Find where the given text appears and provide that cell's center as [x, y] coordinate. 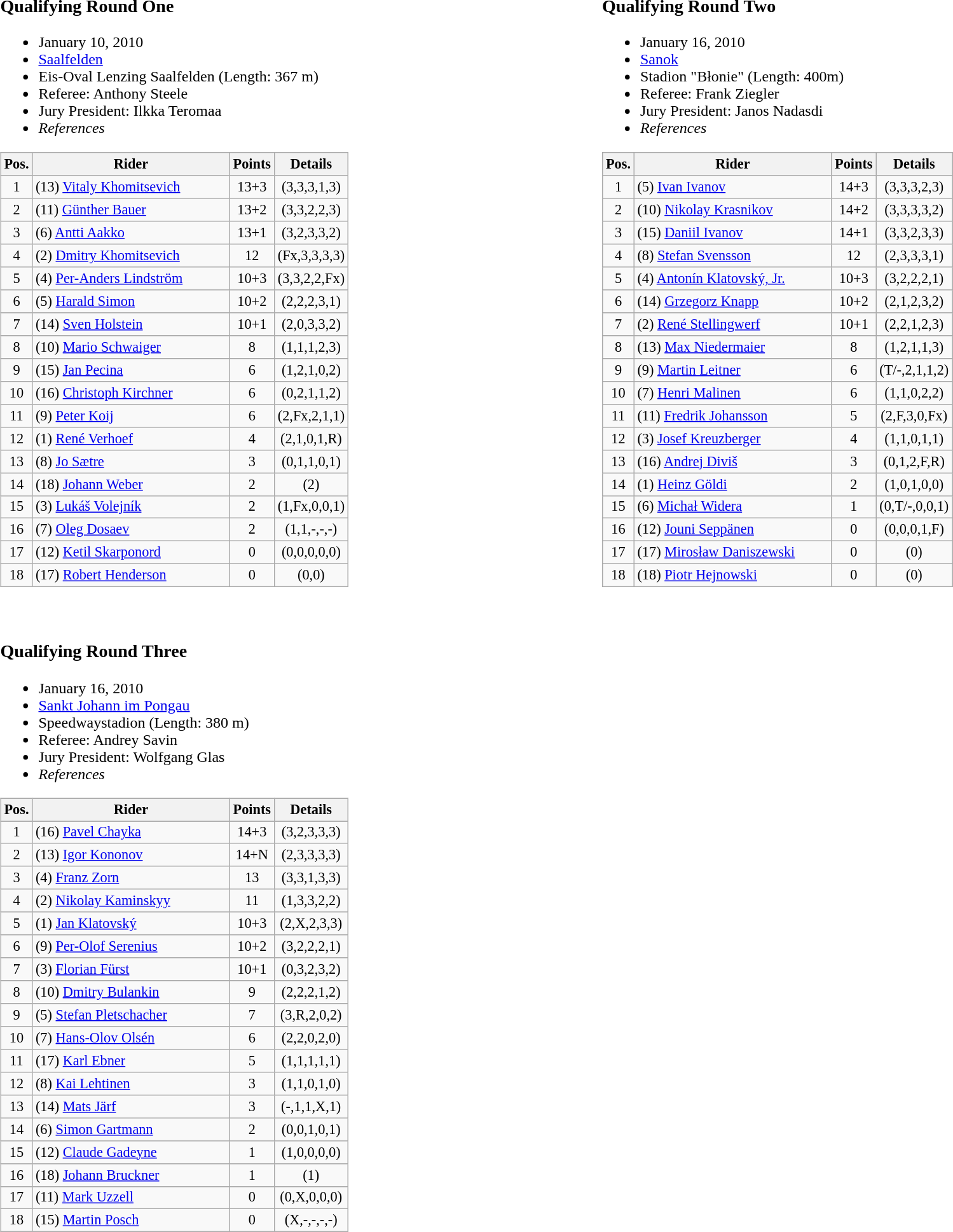
(0,0,1,0,1) [312, 1129]
(9) Martin Leitner [732, 370]
(13) Max Niedermaier [732, 347]
(15) Martin Posch [131, 1221]
(2,2,1,2,3) [914, 324]
13+3 [252, 187]
(1) René Verhoef [131, 438]
(1,0,1,0,0) [914, 484]
(3,3,2,3,3) [914, 233]
(1,1,0,2,2) [914, 392]
(14) Mats Järf [131, 1106]
(2,0,3,3,2) [312, 324]
(3) Josef Kreuzberger [732, 438]
(2) Nikolay Kaminskyy [131, 901]
13+2 [252, 210]
(3,2,3,3,2) [312, 233]
(2,2,2,1,2) [312, 992]
(10) Mario Schwaiger [131, 347]
(6) Antti Aakko [131, 233]
(14) Grzegorz Knapp [732, 301]
(0,T/-,0,0,1) [914, 507]
(2,1,0,1,R) [312, 438]
(1) Heinz Göldi [732, 484]
(-,1,1,X,1) [312, 1106]
(1,2,1,1,3) [914, 347]
(7) Hans-Olov Olsén [131, 1038]
(5) Ivan Ivanov [732, 187]
(9) Per-Olof Serenius [131, 946]
(9) Peter Koij [131, 415]
(3,3,2,2,3) [312, 210]
(15) Jan Pecina [131, 370]
(5) Harald Simon [131, 301]
14+1 [854, 233]
(16) Andrej Diviš [732, 461]
(0,0,0,1,F) [914, 530]
(0,X,0,0,0) [312, 1198]
(16) Christoph Kirchner [131, 392]
(16) Pavel Chayka [131, 832]
(4) Per-Anders Lindström [131, 279]
(1,3,3,2,2) [312, 901]
(2) Dmitry Khomitsevich [131, 256]
(2,X,2,3,3) [312, 924]
(12) Jouni Seppänen [732, 530]
(3,3,1,3,3) [312, 878]
13+1 [252, 233]
(1,0,0,0,0) [312, 1152]
(4) Franz Zorn [131, 878]
(2,1,2,3,2) [914, 301]
(2,3,3,3,1) [914, 256]
(12) Ketil Skarponord [131, 553]
(2,2,2,3,1) [312, 301]
(Fx,3,3,3,3) [312, 256]
(1,1,0,1,1) [914, 438]
(2) [312, 484]
(11) Fredrik Johansson [732, 415]
(7) Henri Malinen [732, 392]
(X,-,-,-,-) [312, 1221]
(3) Lukáš Volejník [131, 507]
(1,2,1,0,2) [312, 370]
(6) Simon Gartmann [131, 1129]
(3,R,2,0,2) [312, 1015]
(3) Florian Fürst [131, 969]
(4) Antonín Klatovský, Jr. [732, 279]
(5) Stefan Pletschacher [131, 1015]
(11) Günther Bauer [131, 210]
(14) Sven Holstein [131, 324]
14+N [252, 855]
(13) Vitaly Khomitsevich [131, 187]
(1,Fx,0,0,1) [312, 507]
(0,1,1,0,1) [312, 461]
(11) Mark Uzzell [131, 1198]
(6) Michał Widera [732, 507]
(2) René Stellingwerf [732, 324]
14+2 [854, 210]
(15) Daniil Ivanov [732, 233]
(13) Igor Kononov [131, 855]
(1,1,1,2,3) [312, 347]
(3,3,3,1,3) [312, 187]
(1) Jan Klatovský [131, 924]
(8) Jo Sætre [131, 461]
(3,3,3,3,2) [914, 210]
(0,3,2,3,2) [312, 969]
(0,0,0,0,0) [312, 553]
(3,3,3,2,3) [914, 187]
(10) Dmitry Bulankin [131, 992]
(0,0) [312, 576]
(T/-,2,1,1,2) [914, 370]
(10) Nikolay Krasnikov [732, 210]
(18) Johann Weber [131, 484]
(2,F,3,0,Fx) [914, 415]
(8) Stefan Svensson [732, 256]
(1,1,1,1,1) [312, 1061]
(18) Piotr Hejnowski [732, 576]
(8) Kai Lehtinen [131, 1083]
(0,1,2,F,R) [914, 461]
(1,1,-,-,-) [312, 530]
(17) Mirosław Daniszewski [732, 553]
(1,1,0,1,0) [312, 1083]
(0,2,1,1,2) [312, 392]
(1) [312, 1175]
(2,2,0,2,0) [312, 1038]
(12) Claude Gadeyne [131, 1152]
(3,2,3,3,3) [312, 832]
(17) Robert Henderson [131, 576]
(3,3,2,2,Fx) [312, 279]
(17) Karl Ebner [131, 1061]
(2,Fx,2,1,1) [312, 415]
(18) Johann Bruckner [131, 1175]
(2,3,3,3,3) [312, 855]
(7) Oleg Dosaev [131, 530]
